For the text-containing cell, return its midpoint in (x, y) coordinate format. 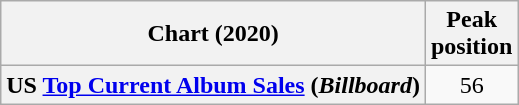
Peakposition (471, 34)
US Top Current Album Sales (Billboard) (214, 85)
56 (471, 85)
Chart (2020) (214, 34)
